Pinpoint the cell where the given text exists, returning its [X, Y] midpoint coordinate. 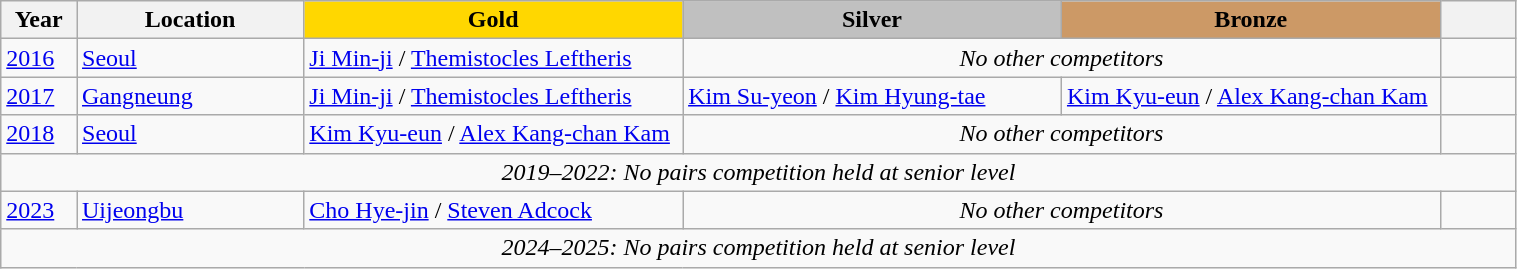
Bronze [1250, 20]
Kim Su-yeon / Kim Hyung-tae [872, 96]
Gold [494, 20]
Location [190, 20]
2023 [39, 210]
Year [39, 20]
Gangneung [190, 96]
2018 [39, 134]
Uijeongbu [190, 210]
2019–2022: No pairs competition held at senior level [758, 172]
2016 [39, 58]
2017 [39, 96]
2024–2025: No pairs competition held at senior level [758, 248]
Silver [872, 20]
Cho Hye-jin / Steven Adcock [494, 210]
